Provide the (X, Y) coordinate of the cell's center where the given text is located.  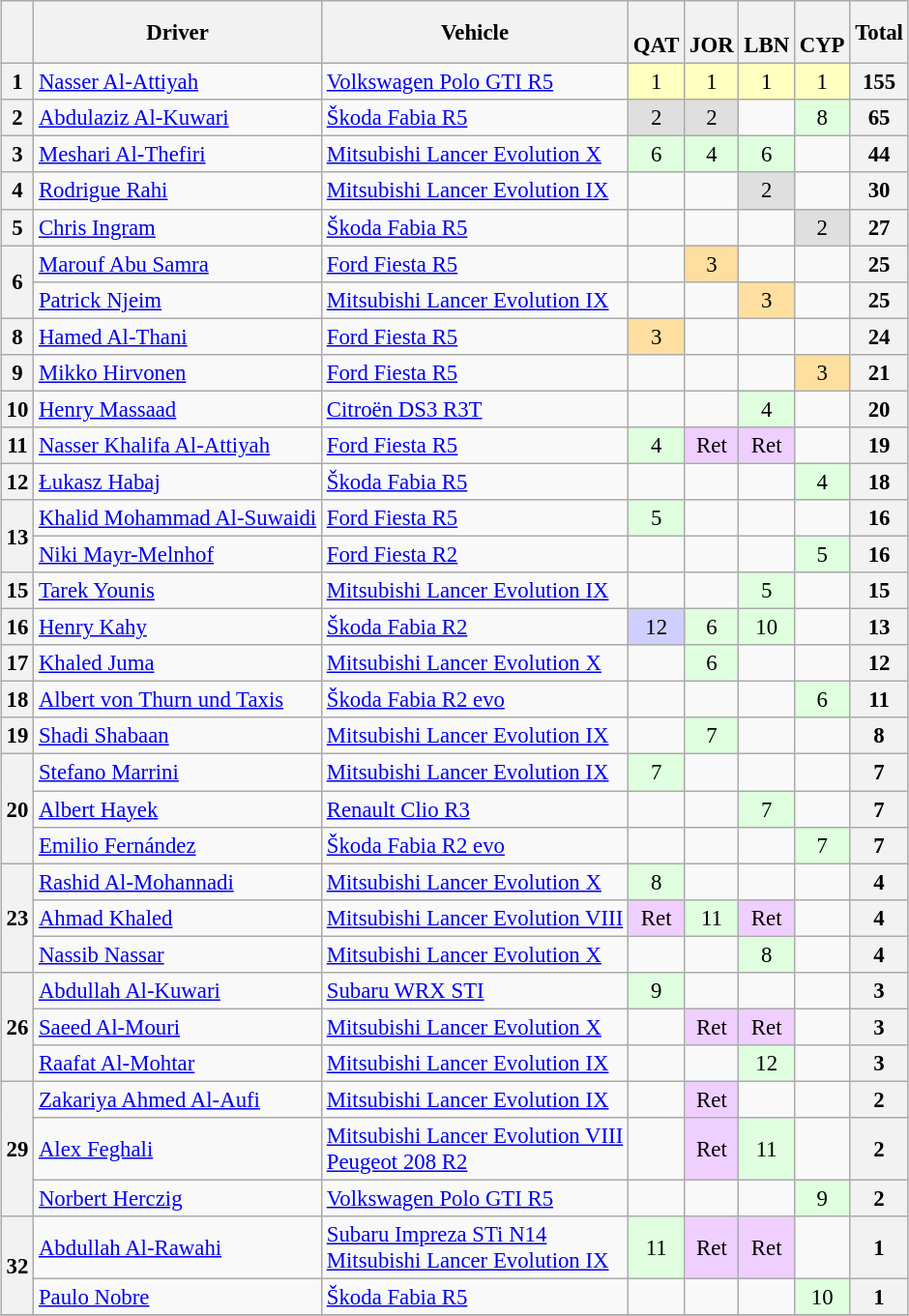
Henry Kahy (178, 628)
Alex Feghali (178, 1149)
Abdulaziz Al-Kuwari (178, 118)
155 (879, 82)
Mitsubishi Lancer Evolution VIII Peugeot 208 R2 (474, 1149)
Paulo Nobre (178, 1298)
LBN (766, 33)
24 (879, 336)
21 (879, 372)
Patrick Njeim (178, 300)
Khaled Juma (178, 663)
26 (17, 1027)
Rodrigue Rahi (178, 190)
Nasser Al-Attiyah (178, 82)
Emilio Fernández (178, 845)
Henry Massaad (178, 409)
Norbert Herczig (178, 1198)
Rashid Al-Mohannadi (178, 882)
Renault Clio R3 (474, 809)
Saeed Al-Mouri (178, 1027)
Nassib Nassar (178, 954)
Zakariya Ahmed Al-Aufi (178, 1099)
Stefano Marrini (178, 773)
23 (17, 919)
Škoda Fabia R2 (474, 628)
17 (17, 663)
44 (879, 155)
Vehicle (474, 33)
Marouf Abu Samra (178, 264)
65 (879, 118)
30 (879, 190)
CYP (822, 33)
Raafat Al-Mohtar (178, 1064)
Driver (178, 33)
29 (17, 1149)
Mitsubishi Lancer Evolution VIII (474, 918)
JOR (712, 33)
Chris Ingram (178, 227)
Abdullah Al-Rawahi (178, 1247)
Subaru Impreza STi N14 Mitsubishi Lancer Evolution IX (474, 1247)
Subaru WRX STI (474, 990)
Shadi Shabaan (178, 736)
Hamed Al-Thani (178, 336)
Khalid Mohammad Al-Suwaidi (178, 518)
QAT (657, 33)
Łukasz Habaj (178, 482)
27 (879, 227)
Ford Fiesta R2 (474, 554)
Nasser Khalifa Al-Attiyah (178, 446)
Albert Hayek (178, 809)
Total (879, 33)
Meshari Al-Thefiri (178, 155)
Ahmad Khaled (178, 918)
Citroën DS3 R3T (474, 409)
Albert von Thurn und Taxis (178, 700)
Tarek Younis (178, 591)
Mikko Hirvonen (178, 372)
Niki Mayr-Melnhof (178, 554)
32 (17, 1266)
Abdullah Al-Kuwari (178, 990)
